Provide the [X, Y] coordinate of the cell's center where the given text is located.  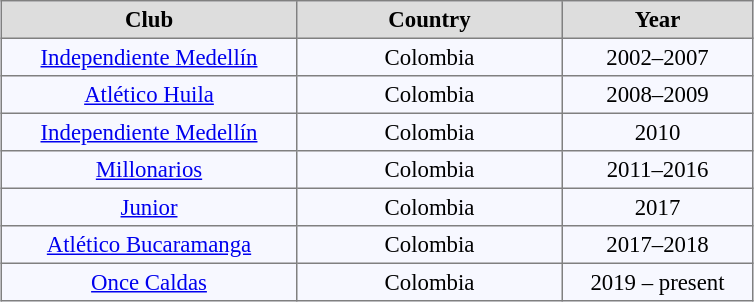
2008–2009 [657, 95]
Once Caldas [149, 282]
Atlético Huila [149, 95]
Year [657, 20]
2019 – present [657, 282]
2017–2018 [657, 245]
Junior [149, 207]
Millonarios [149, 170]
2017 [657, 207]
Club [149, 20]
2002–2007 [657, 57]
2010 [657, 132]
Country [430, 20]
2011–2016 [657, 170]
Atlético Bucaramanga [149, 245]
